Scan for the cell matching the given text and deliver its (X, Y) coordinate at center. 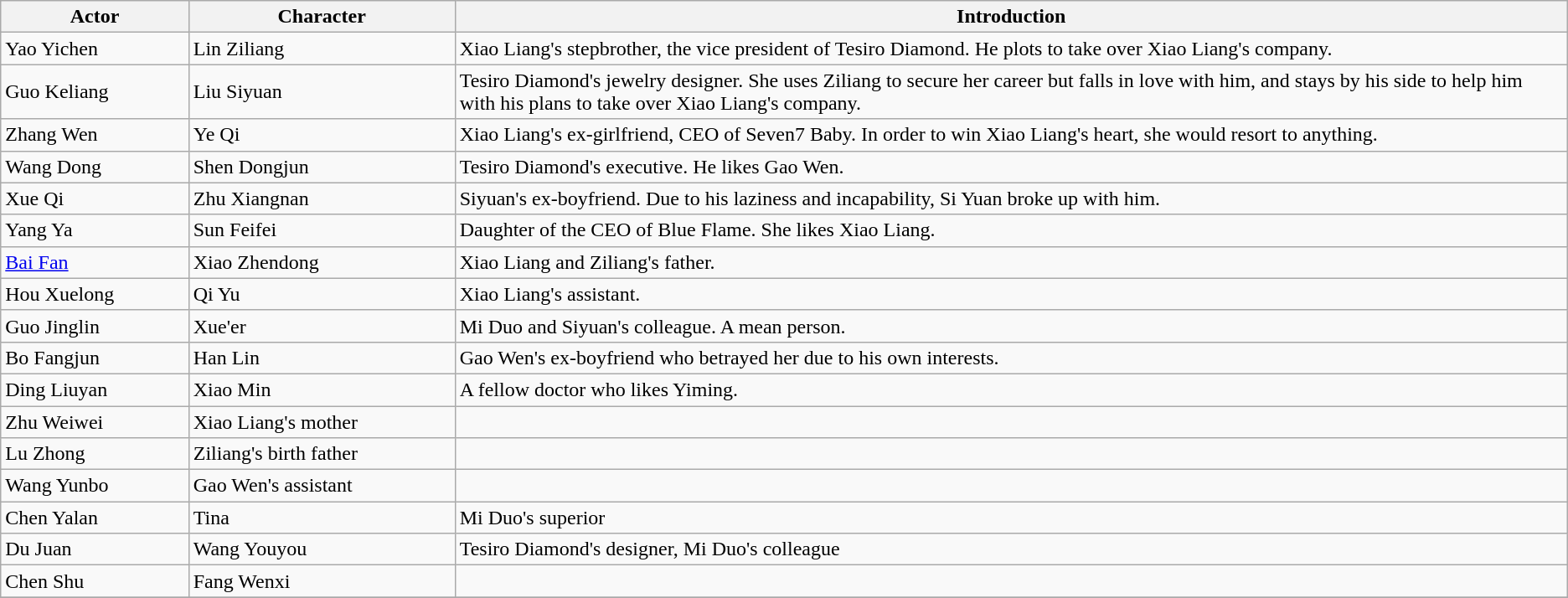
Xiao Liang's assistant. (1011, 294)
Wang Youyou (322, 549)
Character (322, 17)
Chen Shu (95, 581)
Zhu Xiangnan (322, 198)
Bai Fan (95, 262)
Xiao Zhendong (322, 262)
Shen Dongjun (322, 167)
Gao Wen's assistant (322, 486)
Xiao Liang's mother (322, 421)
Lu Zhong (95, 454)
A fellow doctor who likes Yiming. (1011, 389)
Mi Duo and Siyuan's colleague. A mean person. (1011, 326)
Fang Wenxi (322, 581)
Xiao Liang's ex-girlfriend, CEO of Seven7 Baby. In order to win Xiao Liang's heart, she would resort to anything. (1011, 135)
Tina (322, 518)
Lin Ziliang (322, 49)
Wang Dong (95, 167)
Daughter of the CEO of Blue Flame. She likes Xiao Liang. (1011, 230)
Zhang Wen (95, 135)
Siyuan's ex-boyfriend. Due to his laziness and incapability, Si Yuan broke up with him. (1011, 198)
Liu Siyuan (322, 92)
Han Lin (322, 358)
Xiao Liang's stepbrother, the vice president of Tesiro Diamond. He plots to take over Xiao Liang's company. (1011, 49)
Gao Wen's ex-boyfriend who betrayed her due to his own interests. (1011, 358)
Du Juan (95, 549)
Zhu Weiwei (95, 421)
Xue'er (322, 326)
Ye Qi (322, 135)
Yao Yichen (95, 49)
Xiao Min (322, 389)
Yang Ya (95, 230)
Mi Duo's superior (1011, 518)
Tesiro Diamond's designer, Mi Duo's colleague (1011, 549)
Tesiro Diamond's executive. He likes Gao Wen. (1011, 167)
Introduction (1011, 17)
Qi Yu (322, 294)
Ding Liuyan (95, 389)
Actor (95, 17)
Wang Yunbo (95, 486)
Guo Keliang (95, 92)
Xue Qi (95, 198)
Ziliang's birth father (322, 454)
Guo Jinglin (95, 326)
Hou Xuelong (95, 294)
Xiao Liang and Ziliang's father. (1011, 262)
Chen Yalan (95, 518)
Bo Fangjun (95, 358)
Sun Feifei (322, 230)
